Find where the given text appears and provide that cell's center as (X, Y) coordinate. 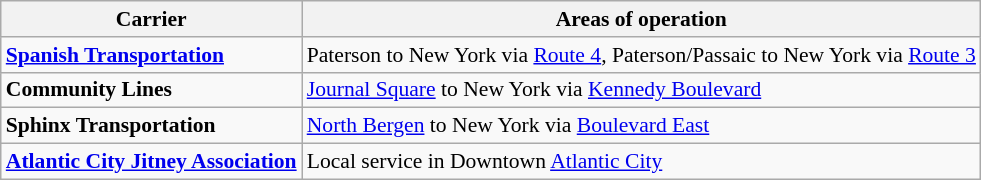
Sphinx Transportation (152, 126)
Atlantic City Jitney Association (152, 162)
North Bergen to New York via Boulevard East (642, 126)
Paterson to New York via Route 4, Paterson/Passaic to New York via Route 3 (642, 55)
Journal Square to New York via Kennedy Boulevard (642, 90)
Local service in Downtown Atlantic City (642, 162)
Areas of operation (642, 19)
Community Lines (152, 90)
Spanish Transportation (152, 55)
Carrier (152, 19)
